Capture the cell that displays the provided text and extract its [x, y] central coordinate. 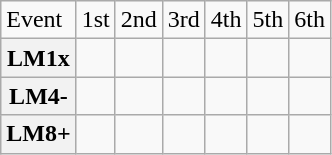
2nd [138, 20]
LM8+ [38, 134]
LM1x [38, 58]
4th [226, 20]
LM4- [38, 96]
6th [310, 20]
Event [38, 20]
1st [96, 20]
5th [268, 20]
3rd [184, 20]
